Output the [x, y] coordinate of the center of the cell containing the given text.  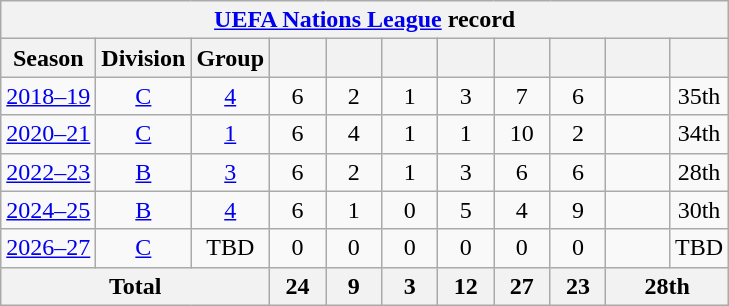
2026–27 [48, 248]
2024–25 [48, 210]
2022–23 [48, 172]
5 [466, 210]
Season [48, 58]
24 [298, 286]
2018–19 [48, 96]
12 [466, 286]
2020–21 [48, 134]
30th [698, 210]
7 [522, 96]
UEFA Nations League record [365, 20]
10 [522, 134]
34th [698, 134]
Division [144, 58]
27 [522, 286]
Total [136, 286]
Group [230, 58]
23 [578, 286]
35th [698, 96]
